From the cell containing the given text, extract its center point as (x, y) coordinate. 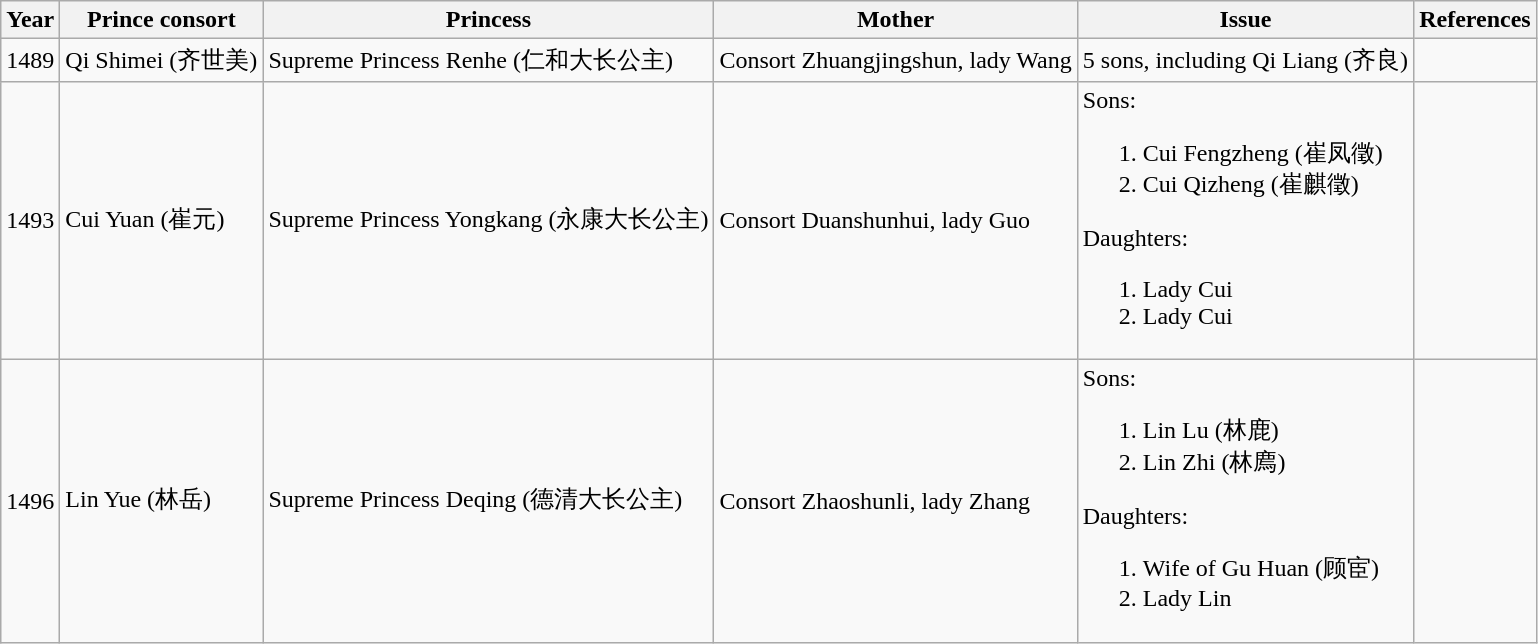
5 sons, including Qi Liang (齐良) (1245, 60)
1493 (30, 220)
References (1476, 20)
Qi Shimei (齐世美) (162, 60)
Mother (896, 20)
Supreme Princess Yongkang (永康大长公主) (488, 220)
Sons:Cui Fengzheng (崔凤徵)Cui Qizheng (崔麒徵)Daughters:Lady CuiLady Cui (1245, 220)
Supreme Princess Renhe (仁和大长公主) (488, 60)
1489 (30, 60)
Cui Yuan (崔元) (162, 220)
Issue (1245, 20)
Princess (488, 20)
Lin Yue (林岳) (162, 500)
Sons:Lin Lu (林鹿)Lin Zhi (林廌)Daughters:Wife of Gu Huan (顾宦)Lady Lin (1245, 500)
Supreme Princess Deqing (德清大长公主) (488, 500)
Year (30, 20)
Consort Zhuangjingshun, lady Wang (896, 60)
Consort Duanshunhui, lady Guo (896, 220)
Prince consort (162, 20)
Consort Zhaoshunli, lady Zhang (896, 500)
1496 (30, 500)
